Output the [x, y] coordinate of the center of the cell containing the given text.  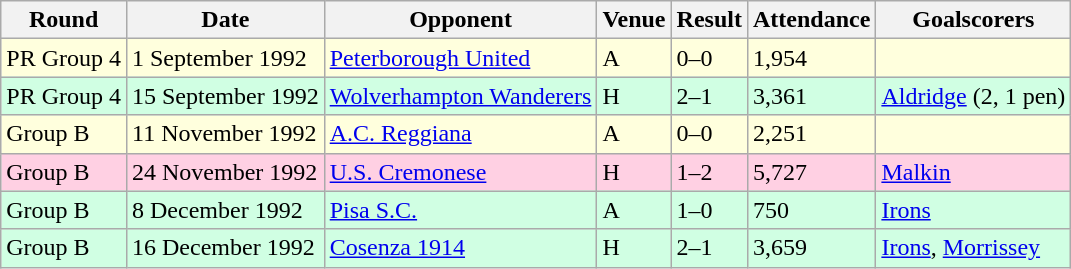
750 [811, 210]
2,251 [811, 134]
Opponent [460, 20]
A.C. Reggiana [460, 134]
Wolverhampton Wanderers [460, 96]
Pisa S.C. [460, 210]
U.S. Cremonese [460, 172]
Cosenza 1914 [460, 248]
Venue [634, 20]
Malkin [974, 172]
24 November 1992 [225, 172]
1 September 1992 [225, 58]
Aldridge (2, 1 pen) [974, 96]
8 December 1992 [225, 210]
5,727 [811, 172]
11 November 1992 [225, 134]
3,361 [811, 96]
1,954 [811, 58]
1–0 [709, 210]
Result [709, 20]
Date [225, 20]
Irons [974, 210]
15 September 1992 [225, 96]
3,659 [811, 248]
Peterborough United [460, 58]
Attendance [811, 20]
Round [64, 20]
1–2 [709, 172]
Goalscorers [974, 20]
Irons, Morrissey [974, 248]
16 December 1992 [225, 248]
